Search for the cell housing the specified text and yield its (x, y) center coordinate. 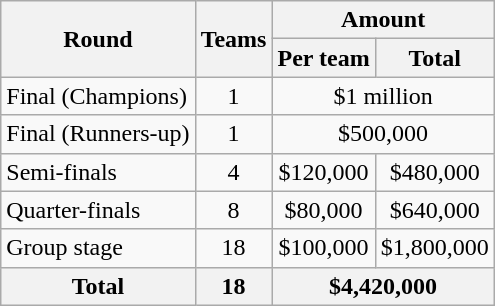
Round (98, 39)
Semi-finals (98, 172)
4 (234, 172)
$4,420,000 (383, 286)
$500,000 (383, 134)
Teams (234, 39)
$480,000 (434, 172)
Per team (324, 58)
$120,000 (324, 172)
$640,000 (434, 210)
$1 million (383, 96)
Quarter-finals (98, 210)
Amount (383, 20)
$1,800,000 (434, 248)
8 (234, 210)
$100,000 (324, 248)
Final (Runners-up) (98, 134)
Final (Champions) (98, 96)
$80,000 (324, 210)
Group stage (98, 248)
